Search for the cell housing the specified text and yield its [x, y] center coordinate. 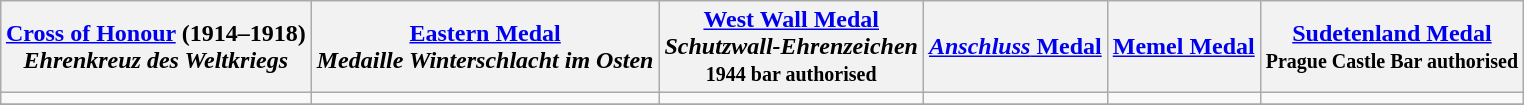
Anschluss Medal [1015, 47]
Sudetenland MedalPrague Castle Bar authorised [1392, 47]
Memel Medal [1184, 47]
Eastern MedalMedaille Winterschlacht im Osten [485, 47]
Cross of Honour (1914–1918)Ehrenkreuz des Weltkriegs [156, 47]
West Wall MedalSchutzwall-Ehrenzeichen1944 bar authorised [791, 47]
